Search for the cell housing the specified text and yield its (x, y) center coordinate. 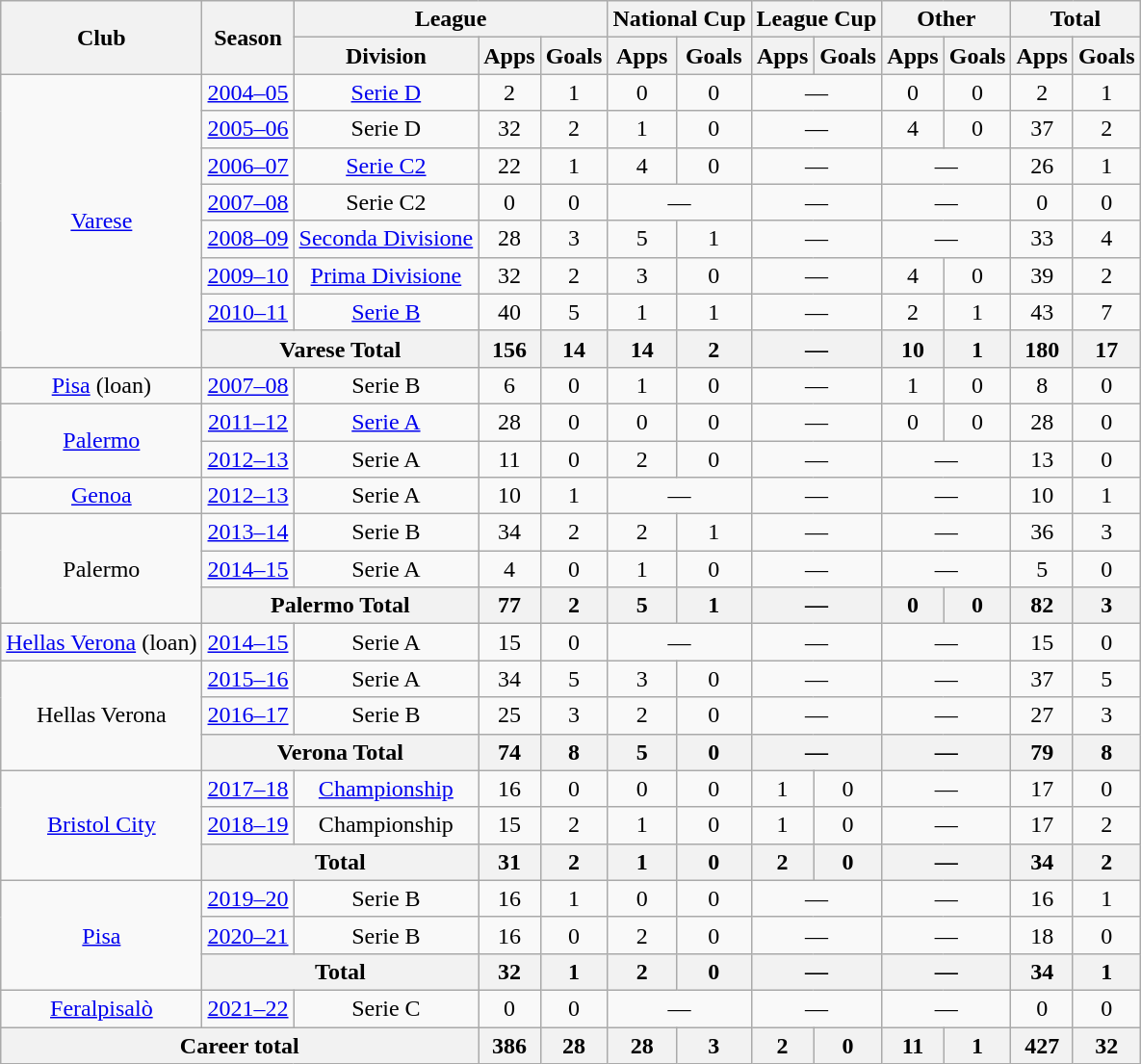
6 (509, 385)
Division (386, 56)
2020–21 (248, 935)
Verona Total (341, 752)
Pisa (102, 935)
Serie C (386, 1008)
League Cup (817, 19)
2013–14 (248, 532)
2019–20 (248, 898)
31 (509, 862)
2016–17 (248, 715)
2015–16 (248, 679)
39 (1042, 275)
2005–06 (248, 129)
26 (1042, 166)
Feralpisalò (102, 1008)
2009–10 (248, 275)
25 (509, 715)
Bristol City (102, 825)
Varese (102, 221)
27 (1042, 715)
180 (1042, 349)
Hellas Verona (loan) (102, 642)
2004–05 (248, 92)
13 (1042, 459)
22 (509, 166)
40 (509, 312)
Hellas Verona (102, 715)
82 (1042, 606)
Club (102, 38)
2006–07 (248, 166)
Varese Total (341, 349)
Seconda Divisione (386, 239)
2008–09 (248, 239)
Genoa (102, 496)
43 (1042, 312)
Season (248, 38)
33 (1042, 239)
Prima Divisione (386, 275)
National Cup (680, 19)
2021–22 (248, 1008)
77 (509, 606)
7 (1106, 312)
2010–11 (248, 312)
Pisa (loan) (102, 385)
Other (947, 19)
League (451, 19)
79 (1042, 752)
2017–18 (248, 789)
386 (509, 1045)
2018–19 (248, 825)
74 (509, 752)
36 (1042, 532)
156 (509, 349)
Palermo Total (341, 606)
427 (1042, 1045)
2011–12 (248, 422)
18 (1042, 935)
Career total (240, 1045)
